Extract the [X, Y] coordinate from the center of the cell holding the provided text.  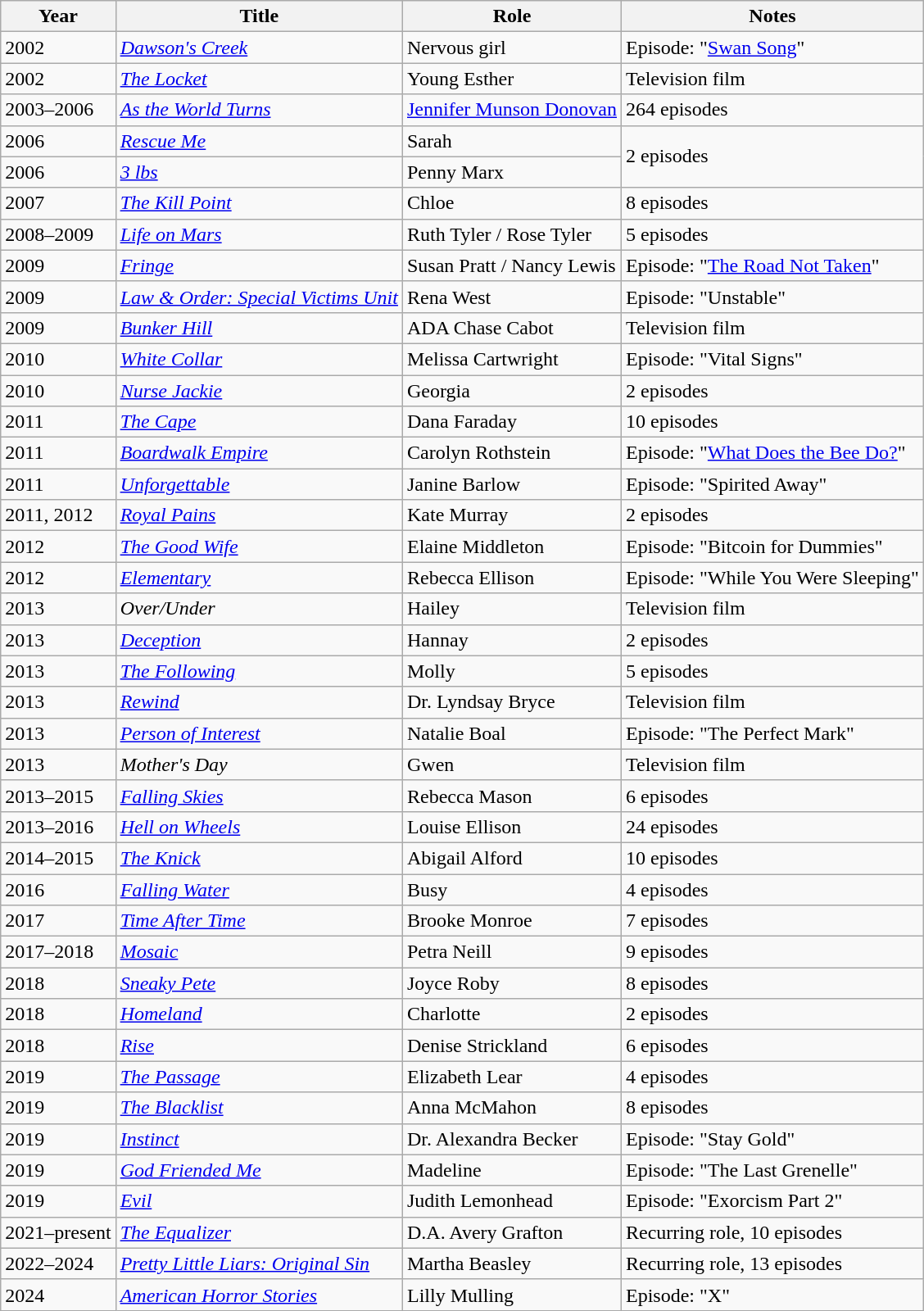
Kate Murray [511, 515]
Chloe [511, 203]
Joyce Roby [511, 983]
The Knick [259, 858]
Instinct [259, 1139]
Sneaky Pete [259, 983]
Episode: "X" [773, 1295]
As the World Turns [259, 110]
Elementary [259, 578]
2021–present [58, 1232]
The Locket [259, 79]
Jennifer Munson Donovan [511, 110]
The Cape [259, 422]
Petra Neill [511, 952]
Janine Barlow [511, 484]
Episode: "Spirited Away" [773, 484]
Recurring role, 13 episodes [773, 1263]
Rewind [259, 702]
The Good Wife [259, 547]
Molly [511, 671]
Episode: "Vital Signs" [773, 359]
2013–2015 [58, 796]
Title [259, 16]
Mosaic [259, 952]
Pretty Little Liars: Original Sin [259, 1263]
Time After Time [259, 921]
Rescue Me [259, 141]
Denise Strickland [511, 1046]
2014–2015 [58, 858]
2011, 2012 [58, 515]
Episode: "Exorcism Part 2" [773, 1201]
Rise [259, 1046]
Carolyn Rothstein [511, 453]
Falling Water [259, 889]
Nurse Jackie [259, 391]
Martha Beasley [511, 1263]
Hannay [511, 640]
Notes [773, 16]
Susan Pratt / Nancy Lewis [511, 265]
2008–2009 [58, 234]
Year [58, 16]
Georgia [511, 391]
Dr. Alexandra Becker [511, 1139]
3 lbs [259, 172]
Rena West [511, 297]
2017 [58, 921]
Falling Skies [259, 796]
Busy [511, 889]
Bunker Hill [259, 328]
Rebecca Mason [511, 796]
Elaine Middleton [511, 547]
The Blacklist [259, 1108]
Episode: "Bitcoin for Dummies" [773, 547]
24 episodes [773, 827]
American Horror Stories [259, 1295]
Louise Ellison [511, 827]
Anna McMahon [511, 1108]
The Equalizer [259, 1232]
2016 [58, 889]
Episode: "Unstable" [773, 297]
Rebecca Ellison [511, 578]
2024 [58, 1295]
The Kill Point [259, 203]
2003–2006 [58, 110]
Mother's Day [259, 764]
2007 [58, 203]
Dana Faraday [511, 422]
2022–2024 [58, 1263]
Gwen [511, 764]
Elizabeth Lear [511, 1077]
Role [511, 16]
Hell on Wheels [259, 827]
Episode: "The Perfect Mark" [773, 733]
9 episodes [773, 952]
Royal Pains [259, 515]
Evil [259, 1201]
Dr. Lyndsay Bryce [511, 702]
Episode: "The Road Not Taken" [773, 265]
Madeline [511, 1170]
Episode: "The Last Grenelle" [773, 1170]
Episode: "While You Were Sleeping" [773, 578]
Episode: "Stay Gold" [773, 1139]
Melissa Cartwright [511, 359]
Episode: "Swan Song" [773, 48]
Person of Interest [259, 733]
Dawson's Creek [259, 48]
Brooke Monroe [511, 921]
D.A. Avery Grafton [511, 1232]
ADA Chase Cabot [511, 328]
Homeland [259, 1014]
Judith Lemonhead [511, 1201]
2017–2018 [58, 952]
The Following [259, 671]
Young Esther [511, 79]
God Friended Me [259, 1170]
The Passage [259, 1077]
Lilly Mulling [511, 1295]
Law & Order: Special Victims Unit [259, 297]
Over/Under [259, 609]
Life on Mars [259, 234]
White Collar [259, 359]
7 episodes [773, 921]
Ruth Tyler / Rose Tyler [511, 234]
Natalie Boal [511, 733]
Recurring role, 10 episodes [773, 1232]
Unforgettable [259, 484]
Episode: "What Does the Bee Do?" [773, 453]
Fringe [259, 265]
Nervous girl [511, 48]
Abigail Alford [511, 858]
Boardwalk Empire [259, 453]
2013–2016 [58, 827]
Sarah [511, 141]
Deception [259, 640]
Penny Marx [511, 172]
Hailey [511, 609]
Charlotte [511, 1014]
264 episodes [773, 110]
